Determine the (X, Y) coordinate at the center of the cell enclosing the given text.  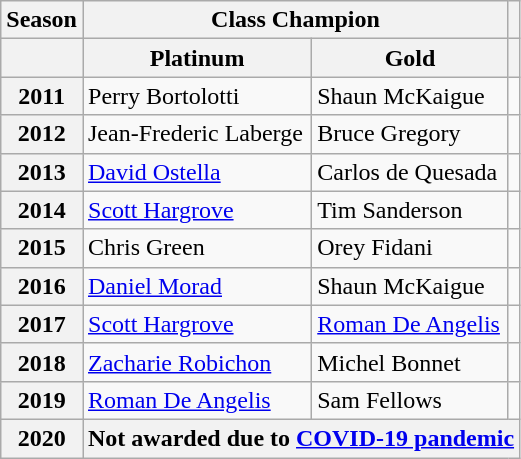
Platinum (196, 58)
2020 (42, 438)
Perry Bortolotti (196, 96)
2014 (42, 210)
Zacharie Robichon (196, 362)
Tim Sanderson (410, 210)
2016 (42, 286)
Michel Bonnet (410, 362)
Jean-Frederic Laberge (196, 134)
Season (42, 20)
2011 (42, 96)
2018 (42, 362)
Gold (410, 58)
2019 (42, 400)
2017 (42, 324)
2013 (42, 172)
2012 (42, 134)
David Ostella (196, 172)
Class Champion (295, 20)
Sam Fellows (410, 400)
Daniel Morad (196, 286)
Bruce Gregory (410, 134)
Chris Green (196, 248)
Not awarded due to COVID-19 pandemic (300, 438)
Carlos de Quesada (410, 172)
Orey Fidani (410, 248)
2015 (42, 248)
